Determine the (x, y) coordinate at the center of the cell enclosing the given text.  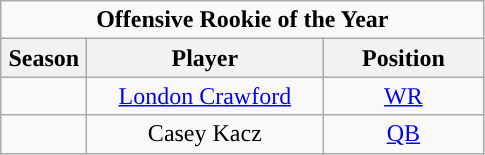
Player (205, 58)
WR (404, 96)
Position (404, 58)
Casey Kacz (205, 134)
Offensive Rookie of the Year (242, 20)
QB (404, 134)
London Crawford (205, 96)
Season (44, 58)
